Scan for the cell matching the given text and deliver its [x, y] coordinate at center. 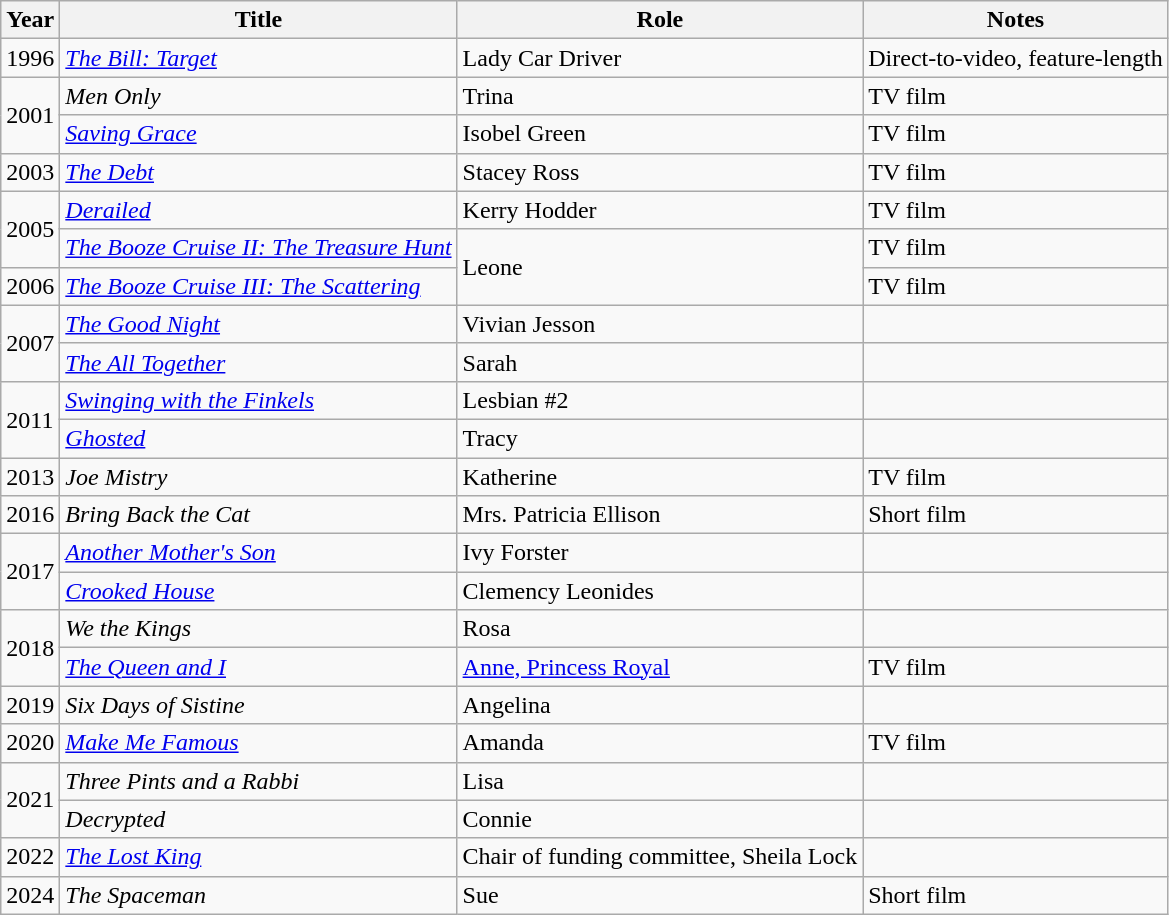
Lady Car Driver [660, 58]
Angelina [660, 705]
2020 [30, 743]
Title [258, 20]
Lisa [660, 781]
The Queen and I [258, 667]
Make Me Famous [258, 743]
Sue [660, 895]
Isobel Green [660, 134]
Amanda [660, 743]
Ivy Forster [660, 553]
Chair of funding committee, Sheila Lock [660, 857]
The All Together [258, 362]
Vivian Jesson [660, 324]
Tracy [660, 438]
Connie [660, 819]
The Lost King [258, 857]
2003 [30, 172]
The Good Night [258, 324]
2011 [30, 419]
The Spaceman [258, 895]
1996 [30, 58]
Clemency Leonides [660, 591]
2013 [30, 477]
2019 [30, 705]
Rosa [660, 629]
Direct-to-video, feature-length [1016, 58]
Ghosted [258, 438]
Decrypted [258, 819]
Men Only [258, 96]
Derailed [258, 210]
Anne, Princess Royal [660, 667]
Bring Back the Cat [258, 515]
2016 [30, 515]
Lesbian #2 [660, 400]
2006 [30, 286]
2024 [30, 895]
Crooked House [258, 591]
Swinging with the Finkels [258, 400]
Year [30, 20]
The Bill: Target [258, 58]
Saving Grace [258, 134]
Joe Mistry [258, 477]
Trina [660, 96]
2022 [30, 857]
We the Kings [258, 629]
Leone [660, 267]
Another Mother's Son [258, 553]
Notes [1016, 20]
The Booze Cruise II: The Treasure Hunt [258, 248]
Katherine [660, 477]
Sarah [660, 362]
2005 [30, 229]
Mrs. Patricia Ellison [660, 515]
The Booze Cruise III: The Scattering [258, 286]
Role [660, 20]
2001 [30, 115]
2018 [30, 648]
2021 [30, 800]
The Debt [258, 172]
Six Days of Sistine [258, 705]
Kerry Hodder [660, 210]
Stacey Ross [660, 172]
Three Pints and a Rabbi [258, 781]
2017 [30, 572]
2007 [30, 343]
